Determine the [x, y] coordinate at the center of the cell enclosing the given text.  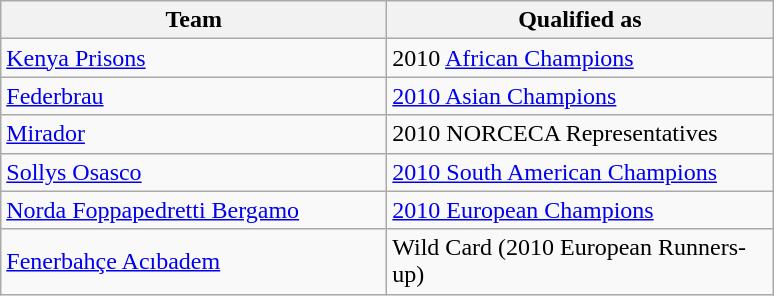
Kenya Prisons [194, 58]
Sollys Osasco [194, 172]
2010 NORCECA Representatives [580, 134]
Team [194, 20]
2010 Asian Champions [580, 96]
Federbrau [194, 96]
2010 South American Champions [580, 172]
2010 African Champions [580, 58]
2010 European Champions [580, 210]
Norda Foppapedretti Bergamo [194, 210]
Fenerbahçe Acıbadem [194, 262]
Wild Card (2010 European Runners-up) [580, 262]
Mirador [194, 134]
Qualified as [580, 20]
